Locate the cell with the specified text and output its (X, Y) center coordinate. 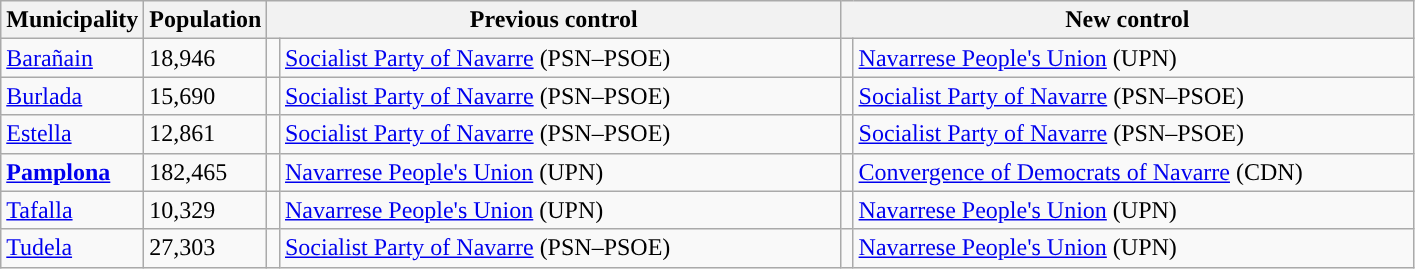
New control (1127, 20)
Tudela (72, 248)
10,329 (206, 210)
Convergence of Democrats of Navarre (CDN) (1134, 172)
12,861 (206, 134)
Burlada (72, 96)
Barañain (72, 58)
15,690 (206, 96)
Population (206, 20)
27,303 (206, 248)
18,946 (206, 58)
Pamplona (72, 172)
Tafalla (72, 210)
Municipality (72, 20)
Previous control (554, 20)
182,465 (206, 172)
Estella (72, 134)
